Find where the given text appears and provide that cell's center as [x, y] coordinate. 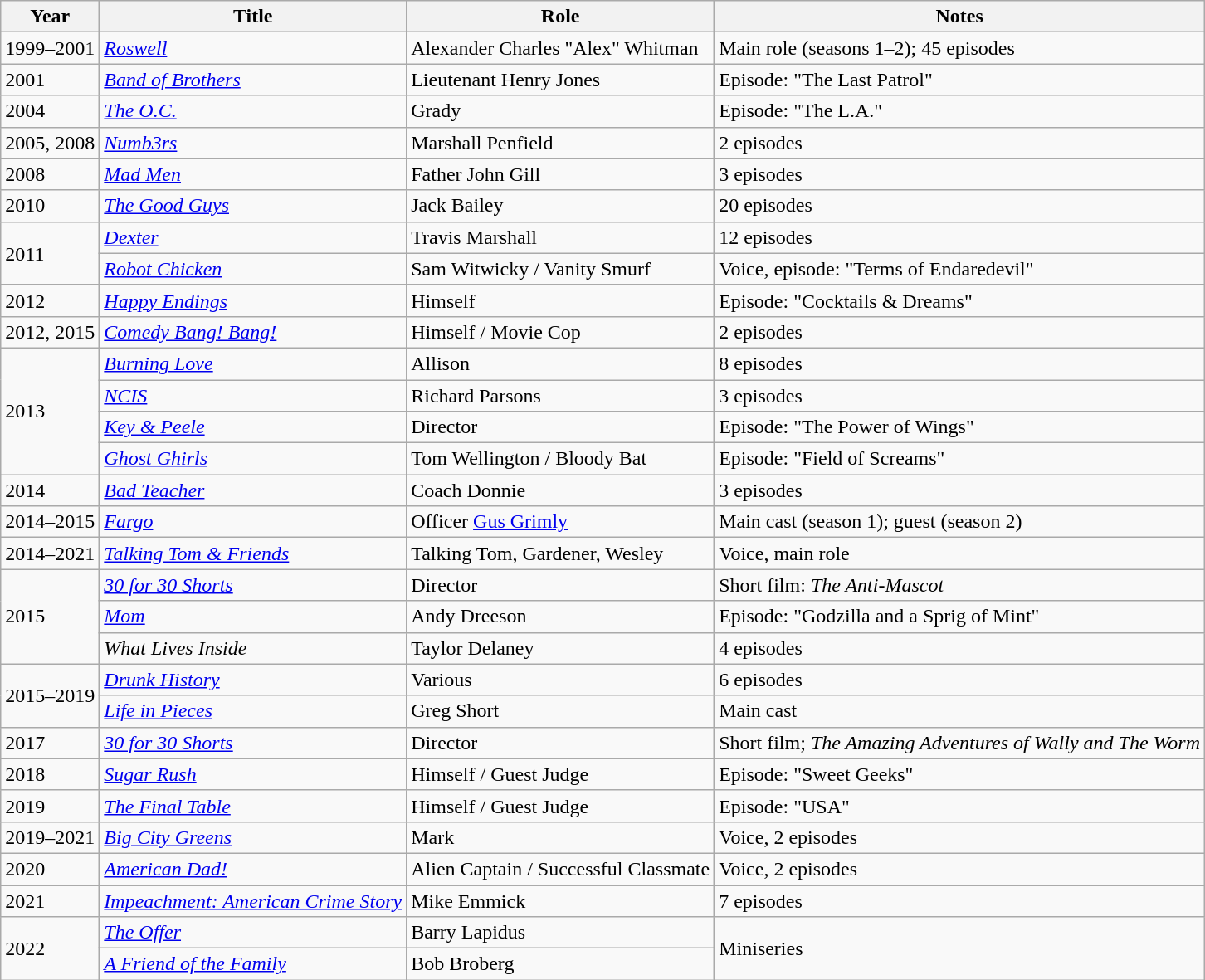
Miniseries [959, 948]
2012, 2015 [50, 332]
Life in Pieces [253, 711]
Burning Love [253, 363]
Robot Chicken [253, 269]
2019 [50, 806]
American Dad! [253, 869]
Roswell [253, 48]
NCIS [253, 396]
The O.C. [253, 111]
Role [561, 17]
Numb3rs [253, 143]
Episode: "Cocktails & Dreams" [959, 300]
Key & Peele [253, 427]
Main cast (season 1); guest (season 2) [959, 522]
Bad Teacher [253, 490]
Richard Parsons [561, 396]
2015 [50, 617]
Barry Lapidus [561, 933]
The Final Table [253, 806]
2004 [50, 111]
Greg Short [561, 711]
Bob Broberg [561, 964]
Title [253, 17]
Episode: "USA" [959, 806]
The Good Guys [253, 206]
Episode: "The L.A." [959, 111]
2014–2021 [50, 553]
A Friend of the Family [253, 964]
2019–2021 [50, 837]
2018 [50, 774]
Travis Marshall [561, 237]
2012 [50, 300]
Allison [561, 363]
Alexander Charles "Alex" Whitman [561, 48]
Various [561, 680]
2014 [50, 490]
Episode: "Sweet Geeks" [959, 774]
2015–2019 [50, 695]
Year [50, 17]
Fargo [253, 522]
Taylor Delaney [561, 648]
6 episodes [959, 680]
Voice, episode: "Terms of Endaredevil" [959, 269]
Jack Bailey [561, 206]
Himself [561, 300]
The Offer [253, 933]
2014–2015 [50, 522]
7 episodes [959, 900]
Impeachment: American Crime Story [253, 900]
Father John Gill [561, 174]
2011 [50, 253]
Short film: The Anti-Mascot [959, 585]
2010 [50, 206]
Notes [959, 17]
Lieutenant Henry Jones [561, 80]
Mike Emmick [561, 900]
Short film; The Amazing Adventures of Wally and The Worm [959, 743]
Marshall Penfield [561, 143]
Episode: "The Last Patrol" [959, 80]
2008 [50, 174]
Mad Men [253, 174]
Himself / Movie Cop [561, 332]
Band of Brothers [253, 80]
Andy Dreeson [561, 617]
Episode: "Field of Screams" [959, 459]
2020 [50, 869]
Big City Greens [253, 837]
Dexter [253, 237]
8 episodes [959, 363]
Mom [253, 617]
Grady [561, 111]
2017 [50, 743]
Sam Witwicky / Vanity Smurf [561, 269]
2021 [50, 900]
Episode: "Godzilla and a Sprig of Mint" [959, 617]
Sugar Rush [253, 774]
Voice, main role [959, 553]
Coach Donnie [561, 490]
Main cast [959, 711]
1999–2001 [50, 48]
Tom Wellington / Bloody Bat [561, 459]
Talking Tom & Friends [253, 553]
2001 [50, 80]
4 episodes [959, 648]
Drunk History [253, 680]
What Lives Inside [253, 648]
12 episodes [959, 237]
Mark [561, 837]
20 episodes [959, 206]
Happy Endings [253, 300]
Ghost Ghirls [253, 459]
Talking Tom, Gardener, Wesley [561, 553]
Alien Captain / Successful Classmate [561, 869]
Officer Gus Grimly [561, 522]
Main role (seasons 1–2); 45 episodes [959, 48]
2022 [50, 948]
Episode: "The Power of Wings" [959, 427]
2013 [50, 411]
2005, 2008 [50, 143]
Comedy Bang! Bang! [253, 332]
